Identify which cell holds the provided text, then report its (X, Y) central coordinate. 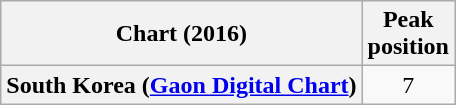
Chart (2016) (182, 34)
7 (408, 85)
Peakposition (408, 34)
South Korea (Gaon Digital Chart) (182, 85)
